Identify which cell holds the provided text, then report its (x, y) central coordinate. 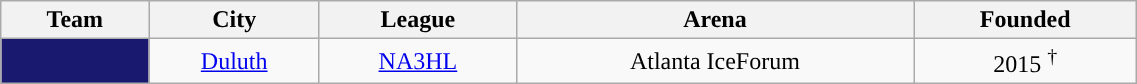
League (418, 20)
Atlanta IceForum (714, 62)
NA3HL (418, 62)
Founded (1026, 20)
Arena (714, 20)
2015 † (1026, 62)
City (234, 20)
Team (75, 20)
Duluth (234, 62)
